Pinpoint the cell where the given text exists, returning its (x, y) midpoint coordinate. 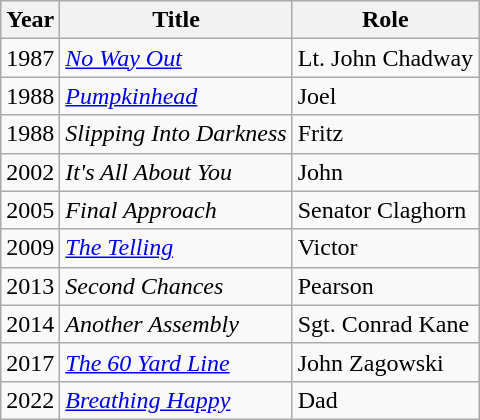
2002 (30, 172)
Year (30, 20)
John Zagowski (385, 362)
Title (176, 20)
2009 (30, 248)
2013 (30, 286)
Role (385, 20)
John (385, 172)
Fritz (385, 134)
Breathing Happy (176, 400)
Second Chances (176, 286)
2005 (30, 210)
Slipping Into Darkness (176, 134)
2017 (30, 362)
Victor (385, 248)
Senator Claghorn (385, 210)
Dad (385, 400)
It's All About You (176, 172)
Another Assembly (176, 324)
2022 (30, 400)
Pearson (385, 286)
No Way Out (176, 58)
Joel (385, 96)
The 60 Yard Line (176, 362)
Final Approach (176, 210)
The Telling (176, 248)
Sgt. Conrad Kane (385, 324)
Lt. John Chadway (385, 58)
2014 (30, 324)
1987 (30, 58)
Pumpkinhead (176, 96)
